Extract the (X, Y) coordinate from the center of the cell holding the provided text.  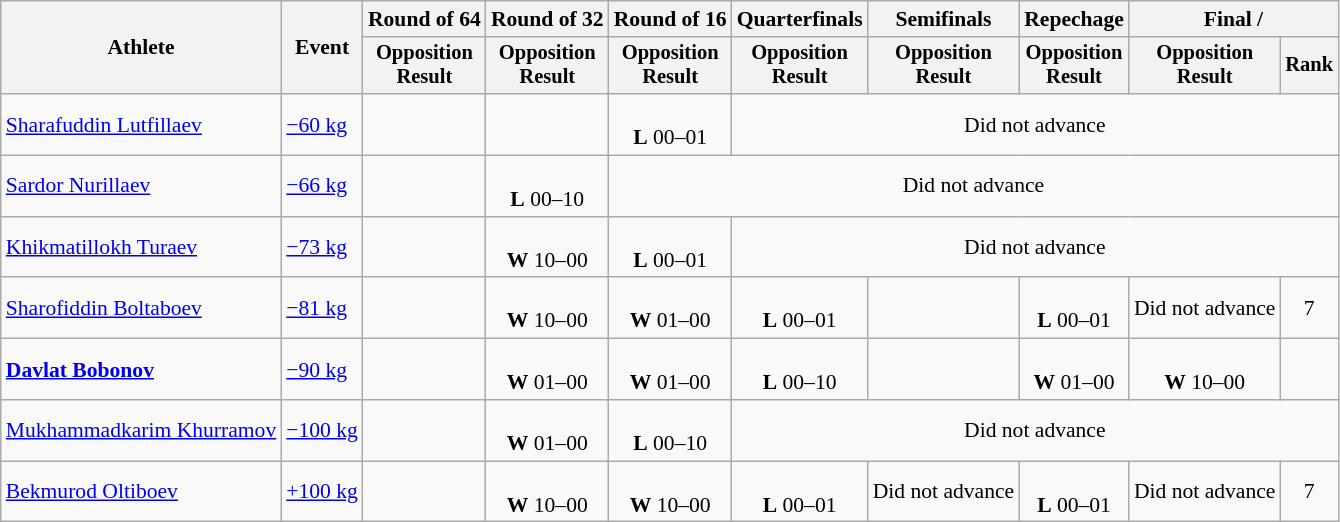
−60 kg (322, 124)
+100 kg (322, 492)
Rank (1309, 66)
Event (322, 48)
Round of 64 (424, 19)
Sardor Nurillaev (141, 186)
Davlat Bobonov (141, 370)
Semifinals (944, 19)
Bekmurod Oltiboev (141, 492)
−73 kg (322, 248)
Mukhammadkarim Khurramov (141, 430)
Khikmatillokh Turaev (141, 248)
−81 kg (322, 308)
−90 kg (322, 370)
Sharafuddin Lutfillaev (141, 124)
Round of 16 (670, 19)
−100 kg (322, 430)
Final / (1234, 19)
Round of 32 (548, 19)
Athlete (141, 48)
−66 kg (322, 186)
Sharofiddin Boltaboev (141, 308)
Quarterfinals (800, 19)
Repechage (1074, 19)
